Return (X, Y) of the center of cell containing provided text 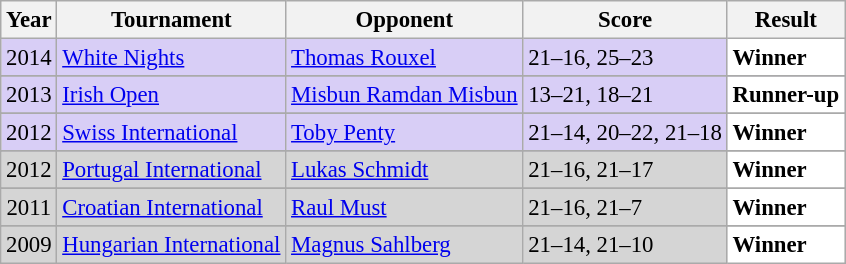
21–14, 20–22, 21–18 (625, 133)
Portugal International (172, 170)
2011 (29, 208)
21–16, 21–17 (625, 170)
Opponent (404, 20)
21–14, 21–10 (625, 245)
Year (29, 20)
Raul Must (404, 208)
13–21, 18–21 (625, 95)
Toby Penty (404, 133)
Croatian International (172, 208)
21–16, 25–23 (625, 58)
Magnus Sahlberg (404, 245)
Thomas Rouxel (404, 58)
21–16, 21–7 (625, 208)
Runner-up (786, 95)
White Nights (172, 58)
2009 (29, 245)
2014 (29, 58)
Swiss International (172, 133)
Tournament (172, 20)
Irish Open (172, 95)
Hungarian International (172, 245)
Score (625, 20)
Result (786, 20)
2013 (29, 95)
Misbun Ramdan Misbun (404, 95)
Lukas Schmidt (404, 170)
